Locate the cell with the specified text and output its [X, Y] center coordinate. 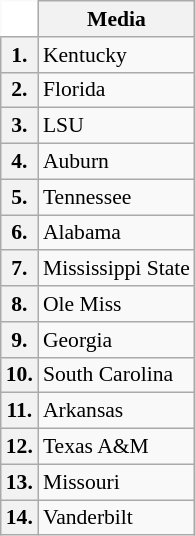
Tennessee [116, 197]
12. [20, 447]
7. [20, 269]
9. [20, 340]
10. [20, 375]
14. [20, 518]
Kentucky [116, 55]
LSU [116, 126]
Georgia [116, 340]
Auburn [116, 162]
5. [20, 197]
Media [116, 19]
Arkansas [116, 411]
8. [20, 304]
Florida [116, 90]
Alabama [116, 233]
Vanderbilt [116, 518]
3. [20, 126]
13. [20, 482]
Texas A&M [116, 447]
South Carolina [116, 375]
4. [20, 162]
Missouri [116, 482]
6. [20, 233]
11. [20, 411]
Ole Miss [116, 304]
2. [20, 90]
1. [20, 55]
Mississippi State [116, 269]
